Locate the cell with the specified text and output its [X, Y] center coordinate. 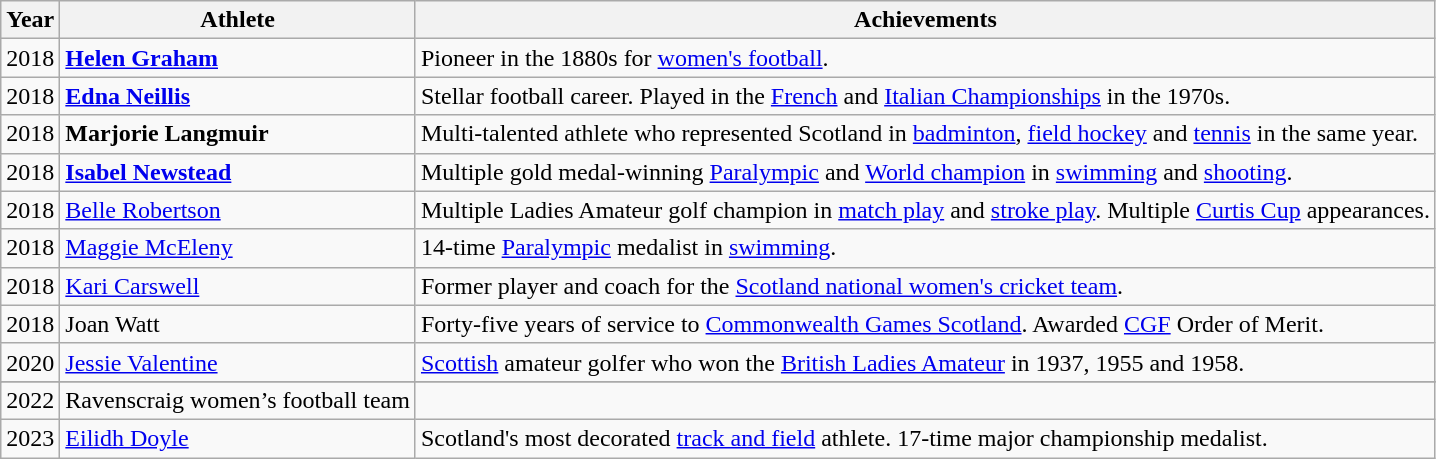
14-time Paralympic medalist in swimming. [925, 248]
Isabel Newstead [238, 172]
Former player and coach for the Scotland national women's cricket team. [925, 286]
Helen Graham [238, 58]
2023 [30, 438]
Marjorie Langmuir [238, 134]
Multiple gold medal-winning Paralympic and World champion in swimming and shooting. [925, 172]
Forty-five years of service to Commonwealth Games Scotland. Awarded CGF Order of Merit. [925, 324]
Multi-talented athlete who represented Scotland in badminton, field hockey and tennis in the same year. [925, 134]
2020 [30, 362]
Scottish amateur golfer who won the British Ladies Amateur in 1937, 1955 and 1958. [925, 362]
Athlete [238, 20]
Achievements [925, 20]
Maggie McEleny [238, 248]
Belle Robertson [238, 210]
Scotland's most decorated track and field athlete. 17-time major championship medalist. [925, 438]
Kari Carswell [238, 286]
Joan Watt [238, 324]
Stellar football career. Played in the French and Italian Championships in the 1970s. [925, 96]
Eilidh Doyle [238, 438]
Ravenscraig women’s football team [238, 400]
2022 [30, 400]
Edna Neillis [238, 96]
Year [30, 20]
Pioneer in the 1880s for women's football. [925, 58]
Jessie Valentine [238, 362]
Multiple Ladies Amateur golf champion in match play and stroke play. Multiple Curtis Cup appearances. [925, 210]
